Detect which cell encompasses the target text, then output its [X, Y] center coordinate. 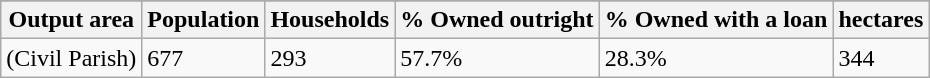
293 [330, 58]
344 [881, 58]
Population [204, 20]
hectares [881, 20]
28.3% [716, 58]
% Owned with a loan [716, 20]
57.7% [497, 58]
(Civil Parish) [72, 58]
677 [204, 58]
% Owned outright [497, 20]
Households [330, 20]
Output area [72, 20]
